Locate the cell with the specified text and output its [X, Y] center coordinate. 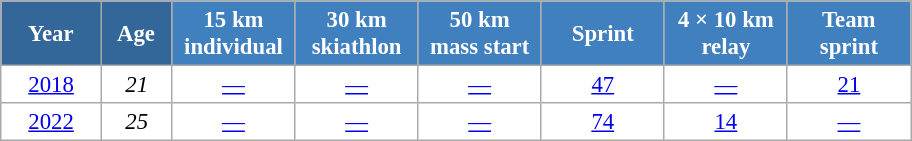
2022 [52, 122]
14 [726, 122]
15 km individual [234, 34]
4 × 10 km relay [726, 34]
30 km skiathlon [356, 34]
Sprint [602, 34]
25 [136, 122]
47 [602, 85]
Year [52, 34]
Team sprint [848, 34]
50 km mass start [480, 34]
2018 [52, 85]
Age [136, 34]
74 [602, 122]
